Output the [X, Y] coordinate of the center of the cell containing the given text.  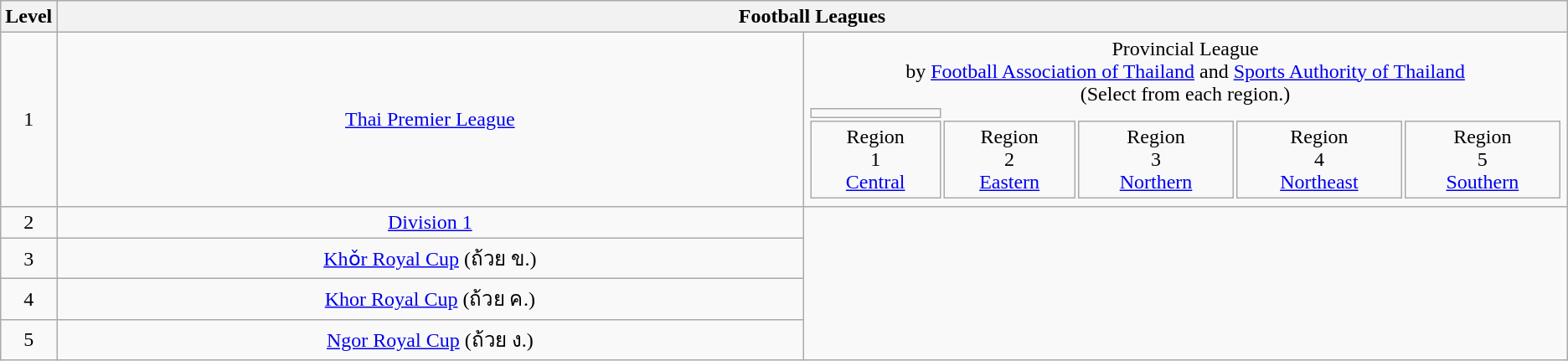
Region 2 Eastern [1009, 160]
Level [28, 17]
Division 1 [431, 222]
4 [28, 300]
2 [28, 222]
Region 3 Northern [1156, 160]
3 [28, 258]
Thai Premier League [431, 119]
Ngor Royal Cup (ถ้วย ง.) [431, 340]
5 [28, 340]
Khǒr Royal Cup (ถ้วย ข.) [431, 258]
Region 1 Central [875, 160]
1 [28, 119]
Region 5 Southern [1483, 160]
Khor Royal Cup (ถ้วย ค.) [431, 300]
Region 4 Northeast [1319, 160]
Football Leagues [812, 17]
